Pinpoint the cell where the given text exists, returning its [x, y] midpoint coordinate. 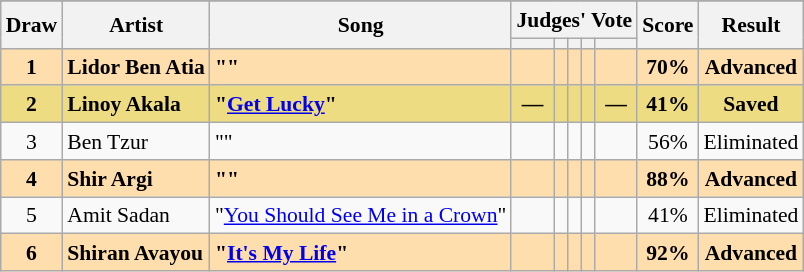
"Get Lucky" [360, 104]
Song [360, 24]
"You Should See Me in a Crown" [360, 216]
92% [668, 252]
Result [752, 24]
4 [32, 178]
3 [32, 142]
Lidor Ben Atia [136, 66]
Judges' Vote [574, 20]
56% [668, 142]
"It's My Life" [360, 252]
Amit Sadan [136, 216]
Artist [136, 24]
Saved [752, 104]
Ben Tzur [136, 142]
Draw [32, 24]
2 [32, 104]
Linoy Akala [136, 104]
Shiran Avayou [136, 252]
5 [32, 216]
Shir Argi [136, 178]
70% [668, 66]
1 [32, 66]
88% [668, 178]
Score [668, 24]
6 [32, 252]
